Identify which cell holds the provided text, then report its [X, Y] central coordinate. 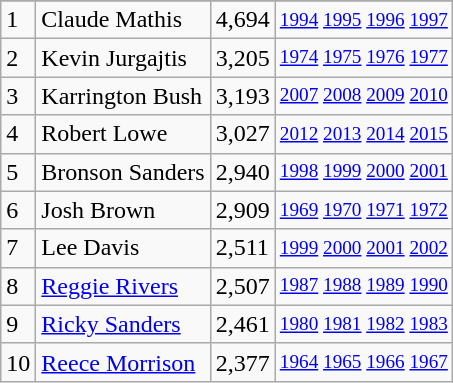
1994 1995 1996 1997 [364, 20]
2,940 [242, 172]
Reggie Rivers [123, 286]
1999 2000 2001 2002 [364, 248]
10 [18, 362]
Karrington Bush [123, 96]
Bronson Sanders [123, 172]
3,205 [242, 58]
1969 1970 1971 1972 [364, 210]
2,461 [242, 324]
Robert Lowe [123, 134]
2012 2013 2014 2015 [364, 134]
Ricky Sanders [123, 324]
Reece Morrison [123, 362]
2007 2008 2009 2010 [364, 96]
Kevin Jurgajtis [123, 58]
3,193 [242, 96]
3 [18, 96]
1980 1981 1982 1983 [364, 324]
Josh Brown [123, 210]
2 [18, 58]
4,694 [242, 20]
3,027 [242, 134]
2,511 [242, 248]
Claude Mathis [123, 20]
5 [18, 172]
2,377 [242, 362]
7 [18, 248]
2,909 [242, 210]
8 [18, 286]
1964 1965 1966 1967 [364, 362]
4 [18, 134]
1998 1999 2000 2001 [364, 172]
1987 1988 1989 1990 [364, 286]
6 [18, 210]
9 [18, 324]
2,507 [242, 286]
Lee Davis [123, 248]
1974 1975 1976 1977 [364, 58]
1 [18, 20]
